Scan for the cell matching the given text and deliver its [X, Y] coordinate at center. 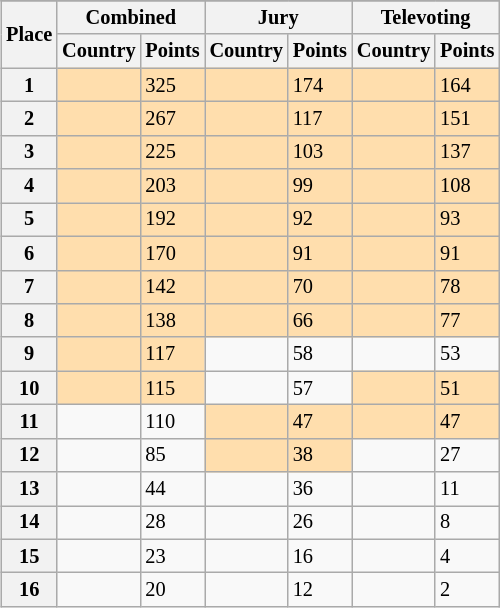
99 [320, 186]
Place [29, 34]
164 [467, 85]
92 [320, 220]
267 [172, 119]
110 [172, 422]
20 [172, 590]
170 [172, 253]
203 [172, 186]
151 [467, 119]
44 [172, 489]
36 [320, 489]
38 [320, 455]
5 [29, 220]
138 [172, 321]
142 [172, 287]
66 [320, 321]
3 [29, 152]
225 [172, 152]
Combined [130, 18]
Jury [278, 18]
137 [467, 152]
6 [29, 253]
85 [172, 455]
26 [320, 523]
70 [320, 287]
103 [320, 152]
28 [172, 523]
23 [172, 556]
78 [467, 287]
77 [467, 321]
Televoting [426, 18]
9 [29, 354]
192 [172, 220]
13 [29, 489]
93 [467, 220]
51 [467, 388]
1 [29, 85]
115 [172, 388]
57 [320, 388]
27 [467, 455]
7 [29, 287]
14 [29, 523]
58 [320, 354]
325 [172, 85]
174 [320, 85]
53 [467, 354]
15 [29, 556]
10 [29, 388]
108 [467, 186]
